Detect which cell encompasses the target text, then output its [x, y] center coordinate. 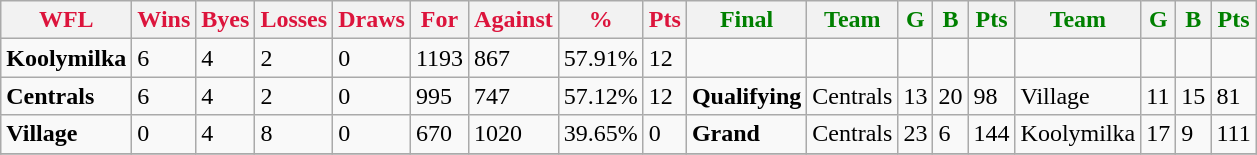
1193 [439, 58]
111 [1234, 134]
% [600, 20]
17 [1158, 134]
23 [916, 134]
WFL [66, 20]
39.65% [600, 134]
For [439, 20]
747 [514, 96]
Qualifying [746, 96]
13 [916, 96]
Draws [372, 20]
670 [439, 134]
1020 [514, 134]
867 [514, 58]
995 [439, 96]
57.12% [600, 96]
144 [992, 134]
8 [294, 134]
Against [514, 20]
9 [1194, 134]
15 [1194, 96]
57.91% [600, 58]
20 [950, 96]
Losses [294, 20]
81 [1234, 96]
11 [1158, 96]
Byes [226, 20]
Grand [746, 134]
Wins [164, 20]
Final [746, 20]
98 [992, 96]
